Output the (X, Y) coordinate of the center of the cell containing the given text.  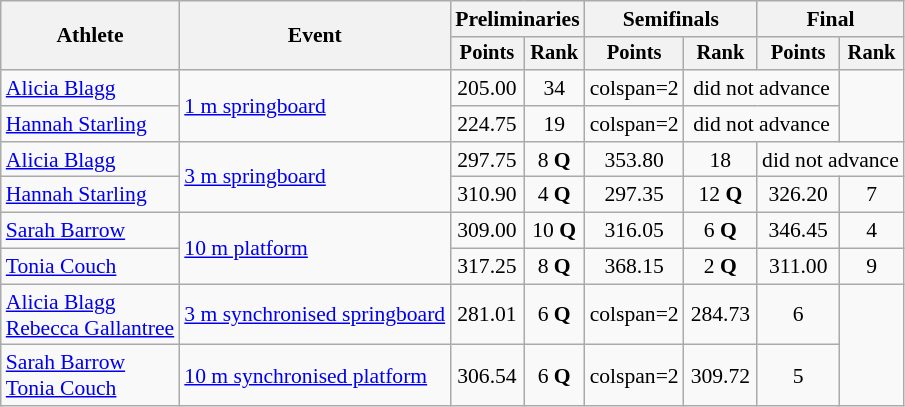
281.01 (487, 314)
Preliminaries (517, 19)
6 (798, 314)
309.00 (487, 231)
Alicia BlaggRebecca Gallantree (90, 314)
297.35 (634, 195)
3 m springboard (314, 178)
326.20 (798, 195)
316.05 (634, 231)
Event (314, 36)
2 Q (720, 267)
346.45 (798, 231)
Sarah Barrow (90, 231)
19 (554, 124)
306.54 (487, 376)
10 Q (554, 231)
4 Q (554, 195)
311.00 (798, 267)
Sarah BarrowTonia Couch (90, 376)
Athlete (90, 36)
4 (872, 231)
9 (872, 267)
3 m synchronised springboard (314, 314)
10 m platform (314, 248)
Semifinals (671, 19)
5 (798, 376)
310.90 (487, 195)
297.75 (487, 160)
18 (720, 160)
12 Q (720, 195)
353.80 (634, 160)
205.00 (487, 88)
Tonia Couch (90, 267)
7 (872, 195)
317.25 (487, 267)
34 (554, 88)
309.72 (720, 376)
10 m synchronised platform (314, 376)
224.75 (487, 124)
284.73 (720, 314)
368.15 (634, 267)
1 m springboard (314, 106)
Final (830, 19)
